Extract the [X, Y] coordinate from the center of the cell holding the provided text.  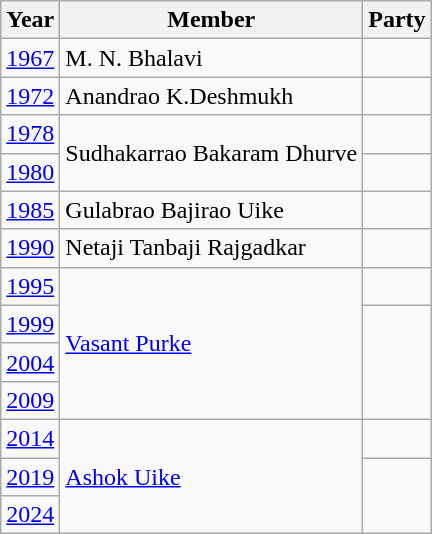
1990 [30, 248]
2004 [30, 362]
1967 [30, 58]
2014 [30, 438]
2024 [30, 515]
Party [397, 20]
M. N. Bhalavi [212, 58]
Vasant Purke [212, 343]
Member [212, 20]
Year [30, 20]
1995 [30, 286]
2019 [30, 477]
1980 [30, 172]
1972 [30, 96]
1985 [30, 210]
1978 [30, 134]
Netaji Tanbaji Rajgadkar [212, 248]
Gulabrao Bajirao Uike [212, 210]
Sudhakarrao Bakaram Dhurve [212, 153]
1999 [30, 324]
2009 [30, 400]
Ashok Uike [212, 476]
Anandrao K.Deshmukh [212, 96]
